From the cell containing the given text, extract its center point as [x, y] coordinate. 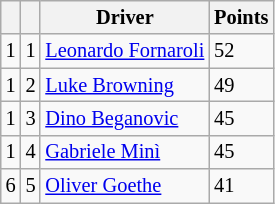
3 [31, 118]
4 [31, 152]
52 [241, 51]
Oliver Goethe [124, 186]
2 [31, 85]
6 [11, 186]
Dino Beganovic [124, 118]
Gabriele Minì [124, 152]
Leonardo Fornaroli [124, 51]
Driver [124, 17]
41 [241, 186]
49 [241, 85]
Luke Browning [124, 85]
Points [241, 17]
5 [31, 186]
